Pinpoint the cell where the given text exists, returning its [x, y] midpoint coordinate. 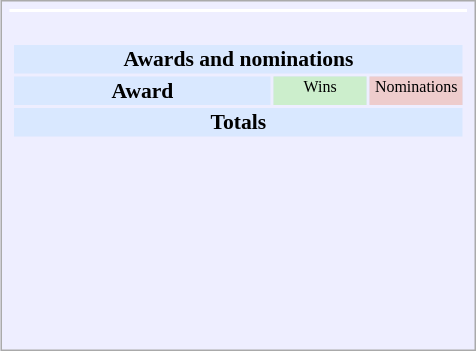
Awards and nominations [238, 59]
Awards and nominations Award Wins Nominations Totals [239, 172]
Wins [320, 90]
Award [142, 90]
Totals [238, 122]
Nominations [416, 90]
